Scan for the cell matching the given text and deliver its [X, Y] coordinate at center. 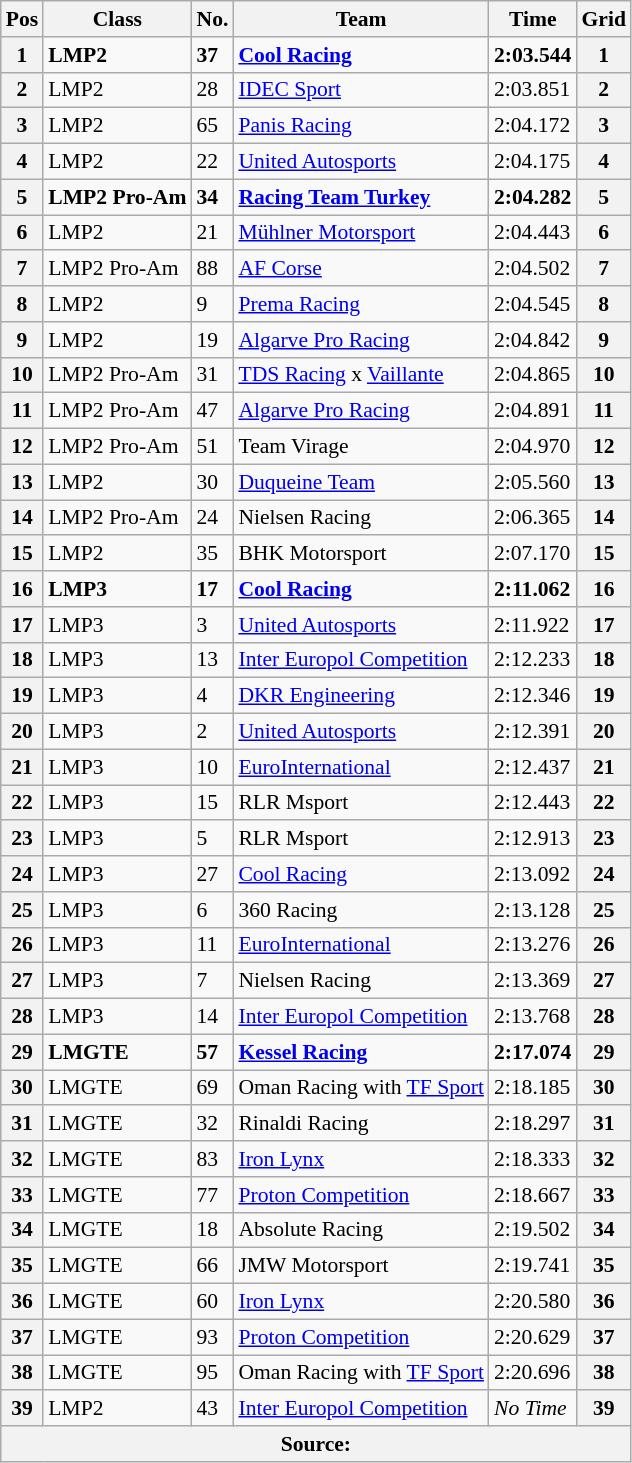
2:13.092 [532, 874]
2:20.629 [532, 1337]
88 [212, 269]
51 [212, 447]
2:18.297 [532, 1124]
66 [212, 1266]
2:18.333 [532, 1159]
Source: [316, 1444]
AF Corse [361, 269]
No Time [532, 1409]
Class [117, 19]
Kessel Racing [361, 1052]
2:12.346 [532, 696]
2:18.185 [532, 1088]
93 [212, 1337]
2:13.369 [532, 981]
2:13.128 [532, 910]
2:05.560 [532, 482]
2:12.391 [532, 732]
60 [212, 1302]
95 [212, 1373]
2:13.276 [532, 945]
2:07.170 [532, 554]
360 Racing [361, 910]
83 [212, 1159]
2:04.865 [532, 375]
2:12.443 [532, 803]
2:04.175 [532, 162]
IDEC Sport [361, 90]
2:12.233 [532, 660]
2:04.545 [532, 304]
2:19.502 [532, 1230]
2:04.842 [532, 340]
TDS Racing x Vaillante [361, 375]
2:12.437 [532, 767]
Team Virage [361, 447]
Absolute Racing [361, 1230]
Mühlner Motorsport [361, 233]
2:04.443 [532, 233]
2:20.696 [532, 1373]
DKR Engineering [361, 696]
2:18.667 [532, 1195]
69 [212, 1088]
BHK Motorsport [361, 554]
2:03.851 [532, 90]
Time [532, 19]
47 [212, 411]
43 [212, 1409]
Team [361, 19]
2:06.365 [532, 518]
Rinaldi Racing [361, 1124]
Racing Team Turkey [361, 197]
57 [212, 1052]
2:11.062 [532, 589]
65 [212, 126]
Grid [604, 19]
Panis Racing [361, 126]
2:04.891 [532, 411]
Prema Racing [361, 304]
2:04.282 [532, 197]
2:04.172 [532, 126]
2:12.913 [532, 839]
2:11.922 [532, 625]
2:19.741 [532, 1266]
No. [212, 19]
Duqueine Team [361, 482]
77 [212, 1195]
2:13.768 [532, 1017]
2:04.502 [532, 269]
2:03.544 [532, 55]
2:20.580 [532, 1302]
JMW Motorsport [361, 1266]
2:04.970 [532, 447]
2:17.074 [532, 1052]
Pos [22, 19]
